From the cell containing the given text, extract its center point as (x, y) coordinate. 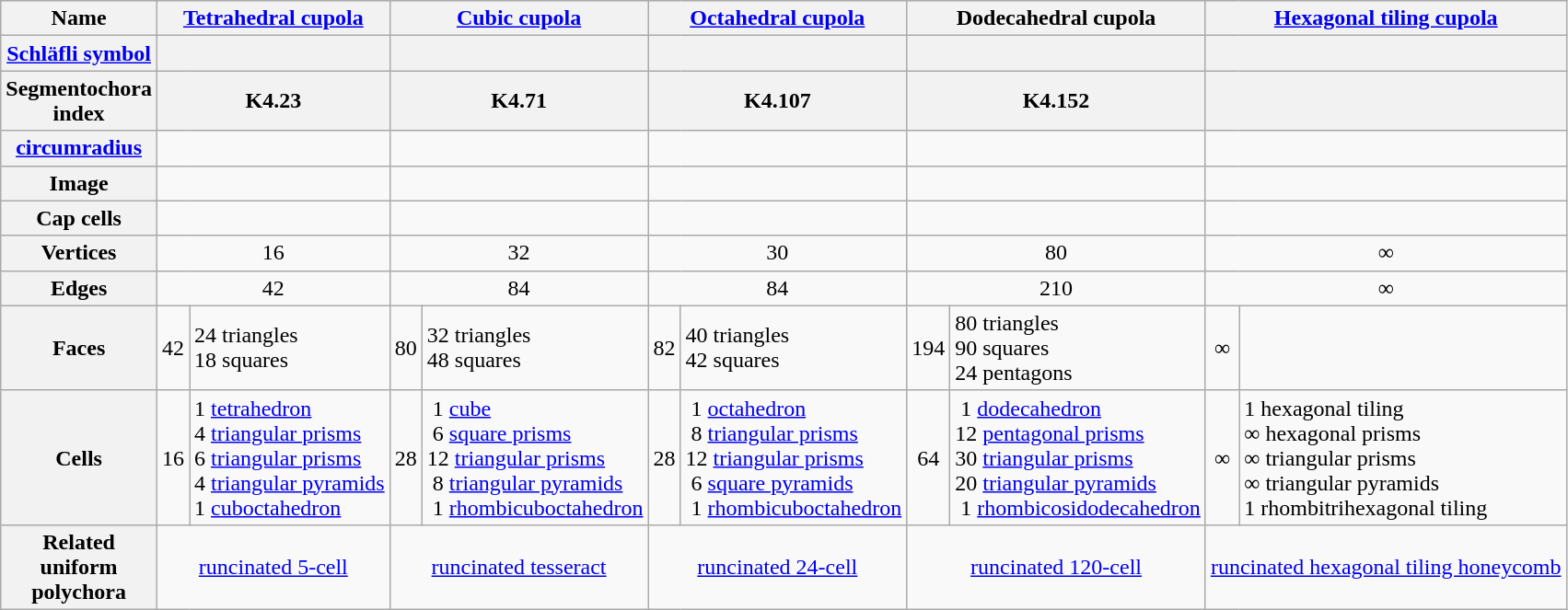
Octahedral cupola (777, 18)
Edges (79, 288)
210 (1057, 288)
Cells (79, 457)
Segmentochoraindex (79, 101)
Image (79, 183)
runcinated 24-cell (777, 567)
Schläfli symbol (79, 53)
24 triangles18 squares (290, 348)
1 tetrahedron4 triangular prisms6 triangular prisms4 triangular pyramids1 cuboctahedron (290, 457)
Cap cells (79, 218)
Name (79, 18)
Hexagonal tiling cupola (1386, 18)
80 triangles90 squares24 pentagons (1078, 348)
Faces (79, 348)
1 octahedron 8 triangular prisms12 triangular prisms 6 square pyramids 1 rhombicuboctahedron (794, 457)
64 (928, 457)
K4.152 (1057, 101)
Dodecahedral cupola (1057, 18)
K4.23 (273, 101)
Relateduniformpolychora (79, 567)
circumradius (79, 148)
40 triangles42 squares (794, 348)
32 triangles48 squares (535, 348)
82 (665, 348)
1 dodecahedron12 pentagonal prisms30 triangular prisms20 triangular pyramids 1 rhombicosidodecahedron (1078, 457)
32 (519, 253)
Cubic cupola (519, 18)
1 cube 6 square prisms12 triangular prisms 8 triangular pyramids 1 rhombicuboctahedron (535, 457)
K4.107 (777, 101)
runcinated hexagonal tiling honeycomb (1386, 567)
runcinated 5-cell (273, 567)
Vertices (79, 253)
194 (928, 348)
30 (777, 253)
1 hexagonal tiling∞ hexagonal prisms∞ triangular prisms∞ triangular pyramids1 rhombitrihexagonal tiling (1403, 457)
Tetrahedral cupola (273, 18)
runcinated tesseract (519, 567)
runcinated 120-cell (1057, 567)
K4.71 (519, 101)
